Pinpoint the cell where the given text exists, returning its (X, Y) midpoint coordinate. 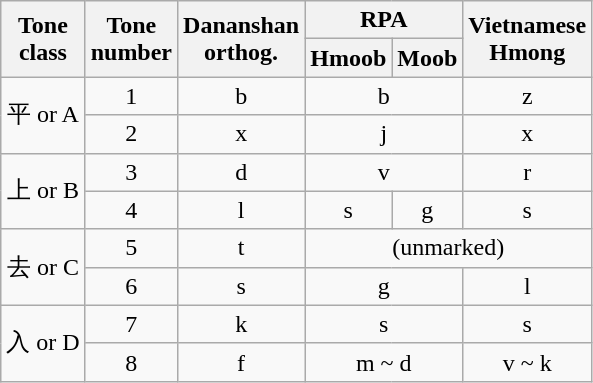
z (528, 96)
v ~ k (528, 362)
d (242, 172)
(unmarked) (448, 248)
v (384, 172)
6 (131, 286)
Dananshanorthog. (242, 39)
7 (131, 324)
RPA (384, 20)
Toneclass (43, 39)
8 (131, 362)
Tonenumber (131, 39)
上 or B (43, 191)
5 (131, 248)
j (384, 134)
k (242, 324)
t (242, 248)
3 (131, 172)
Hmoob (348, 58)
VietnameseHmong (528, 39)
4 (131, 210)
去 or C (43, 267)
f (242, 362)
入 or D (43, 343)
1 (131, 96)
2 (131, 134)
m ~ d (384, 362)
平 or A (43, 115)
Moob (428, 58)
r (528, 172)
